Detect which cell encompasses the target text, then output its [X, Y] center coordinate. 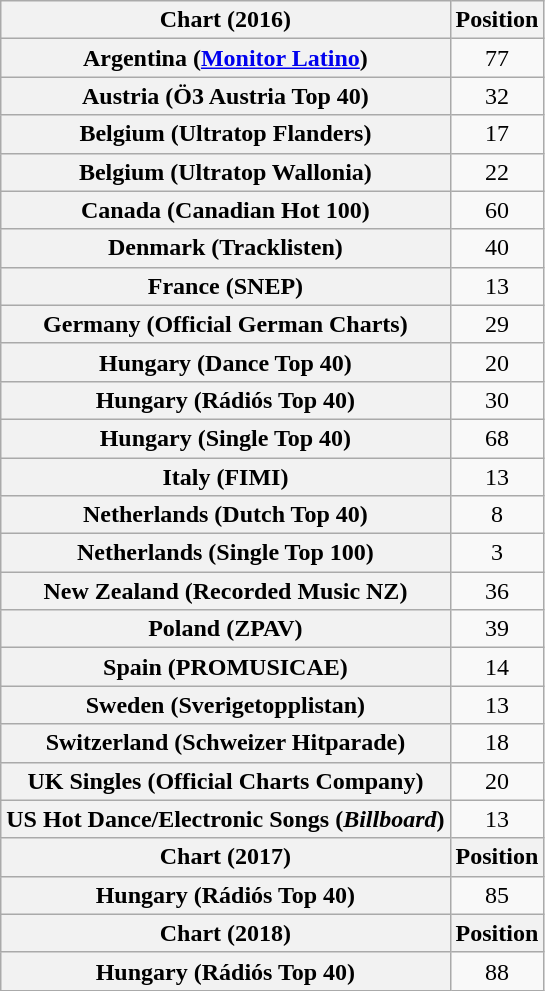
30 [497, 400]
Germany (Official German Charts) [226, 324]
40 [497, 248]
60 [497, 210]
14 [497, 667]
68 [497, 438]
Poland (ZPAV) [226, 629]
39 [497, 629]
85 [497, 895]
8 [497, 515]
3 [497, 553]
Netherlands (Dutch Top 40) [226, 515]
France (SNEP) [226, 286]
Hungary (Dance Top 40) [226, 362]
32 [497, 96]
New Zealand (Recorded Music NZ) [226, 591]
Netherlands (Single Top 100) [226, 553]
Argentina (Monitor Latino) [226, 58]
22 [497, 172]
Austria (Ö3 Austria Top 40) [226, 96]
Hungary (Single Top 40) [226, 438]
Belgium (Ultratop Flanders) [226, 134]
UK Singles (Official Charts Company) [226, 781]
Chart (2017) [226, 857]
36 [497, 591]
Denmark (Tracklisten) [226, 248]
17 [497, 134]
Italy (FIMI) [226, 477]
88 [497, 971]
Chart (2016) [226, 20]
29 [497, 324]
Belgium (Ultratop Wallonia) [226, 172]
Spain (PROMUSICAE) [226, 667]
Sweden (Sverigetopplistan) [226, 705]
US Hot Dance/Electronic Songs (Billboard) [226, 819]
77 [497, 58]
Switzerland (Schweizer Hitparade) [226, 743]
Canada (Canadian Hot 100) [226, 210]
18 [497, 743]
Chart (2018) [226, 933]
